Detect which cell encompasses the target text, then output its [X, Y] center coordinate. 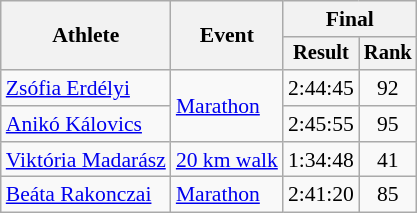
95 [388, 124]
Event [227, 36]
Athlete [86, 36]
Beáta Rakonczai [86, 195]
1:34:48 [321, 160]
2:45:55 [321, 124]
85 [388, 195]
92 [388, 88]
2:44:45 [321, 88]
Zsófia Erdélyi [86, 88]
Rank [388, 54]
Final [350, 19]
Result [321, 54]
2:41:20 [321, 195]
Anikó Kálovics [86, 124]
41 [388, 160]
20 km walk [227, 160]
Viktória Madarász [86, 160]
